Output the [x, y] coordinate of the center of the cell containing the given text.  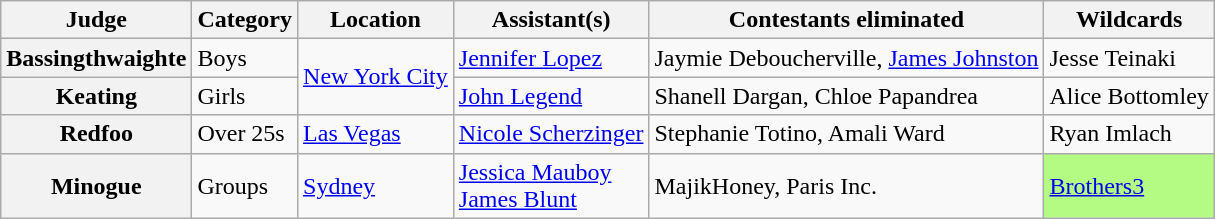
Category [245, 20]
Location [376, 20]
Groups [245, 186]
Contestants eliminated [846, 20]
Las Vegas [376, 134]
Keating [96, 96]
Nicole Scherzinger [551, 134]
Bassingthwaighte [96, 58]
MajikHoney, Paris Inc. [846, 186]
Boys [245, 58]
Jaymie Deboucherville, James Johnston [846, 58]
New York City [376, 77]
Minogue [96, 186]
John Legend [551, 96]
Jessica MauboyJames Blunt [551, 186]
Brothers3 [1129, 186]
Redfoo [96, 134]
Wildcards [1129, 20]
Jesse Teinaki [1129, 58]
Stephanie Totino, Amali Ward [846, 134]
Jennifer Lopez [551, 58]
Alice Bottomley [1129, 96]
Over 25s [245, 134]
Ryan Imlach [1129, 134]
Judge [96, 20]
Girls [245, 96]
Shanell Dargan, Chloe Papandrea [846, 96]
Sydney [376, 186]
Assistant(s) [551, 20]
